Capture the cell that displays the provided text and extract its (x, y) central coordinate. 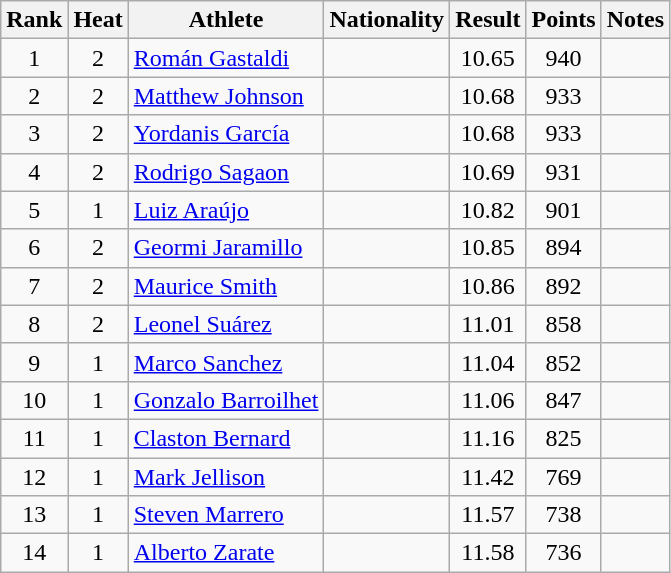
Gonzalo Barroilhet (226, 400)
Notes (635, 20)
10.69 (488, 172)
11.16 (488, 438)
Leonel Suárez (226, 324)
Yordanis García (226, 134)
11.06 (488, 400)
11 (34, 438)
852 (564, 362)
11.58 (488, 553)
11.42 (488, 477)
Luiz Araújo (226, 210)
Geormi Jaramillo (226, 248)
8 (34, 324)
11.01 (488, 324)
Maurice Smith (226, 286)
11.04 (488, 362)
Rodrigo Sagaon (226, 172)
Steven Marrero (226, 515)
Rank (34, 20)
Mark Jellison (226, 477)
10.82 (488, 210)
7 (34, 286)
738 (564, 515)
940 (564, 58)
14 (34, 553)
12 (34, 477)
825 (564, 438)
Alberto Zarate (226, 553)
847 (564, 400)
736 (564, 553)
11.57 (488, 515)
892 (564, 286)
Nationality (387, 20)
Athlete (226, 20)
10.86 (488, 286)
10 (34, 400)
Román Gastaldi (226, 58)
Marco Sanchez (226, 362)
Result (488, 20)
858 (564, 324)
894 (564, 248)
10.85 (488, 248)
Claston Bernard (226, 438)
13 (34, 515)
6 (34, 248)
Points (564, 20)
4 (34, 172)
5 (34, 210)
3 (34, 134)
769 (564, 477)
9 (34, 362)
Matthew Johnson (226, 96)
Heat (98, 20)
10.65 (488, 58)
931 (564, 172)
901 (564, 210)
